Capture the cell that displays the provided text and extract its (X, Y) central coordinate. 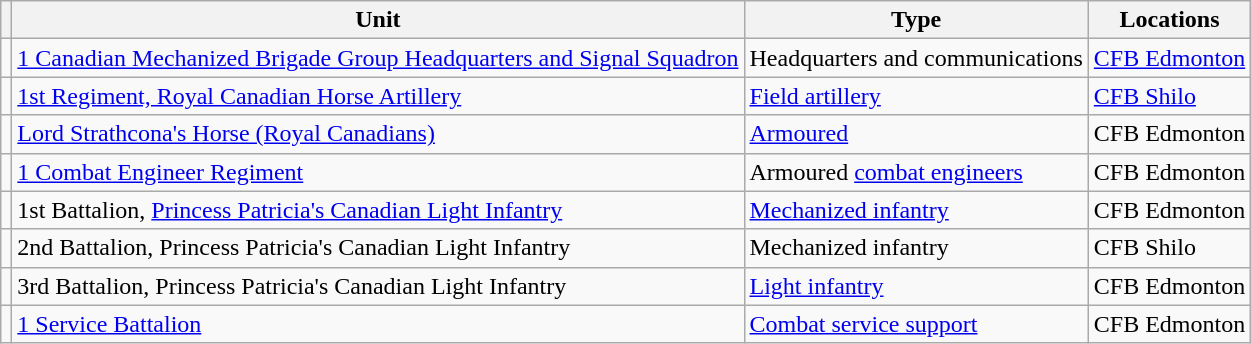
1st Regiment, Royal Canadian Horse Artillery (378, 96)
Field artillery (916, 96)
Armoured combat engineers (916, 172)
3rd Battalion, Princess Patricia's Canadian Light Infantry (378, 286)
Unit (378, 20)
Type (916, 20)
1 Combat Engineer Regiment (378, 172)
1 Service Battalion (378, 324)
Lord Strathcona's Horse (Royal Canadians) (378, 134)
Light infantry (916, 286)
Armoured (916, 134)
1st Battalion, Princess Patricia's Canadian Light Infantry (378, 210)
Headquarters and communications (916, 58)
Combat service support (916, 324)
Locations (1169, 20)
2nd Battalion, Princess Patricia's Canadian Light Infantry (378, 248)
1 Canadian Mechanized Brigade Group Headquarters and Signal Squadron (378, 58)
